Scan for the cell matching the given text and deliver its [X, Y] coordinate at center. 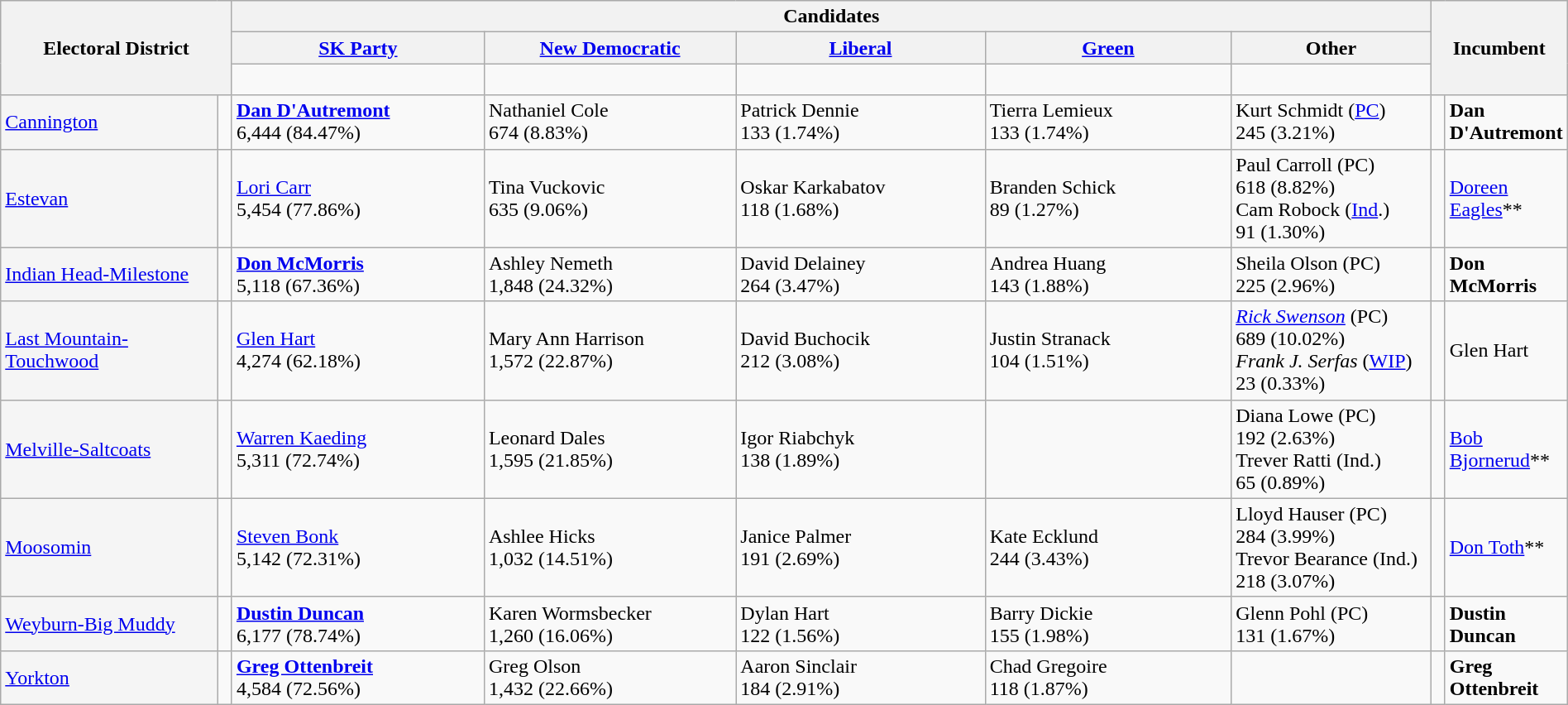
Incumbent [1499, 48]
David Buchocik212 (3.08%) [860, 351]
Tierra Lemieux133 (1.74%) [1108, 122]
Branden Schick89 (1.27%) [1108, 199]
Glen Hart [1506, 351]
Indian Head-Milestone [109, 275]
Melville-Saltcoats [109, 448]
Candidates [831, 17]
Greg Olson1,432 (22.66%) [610, 677]
Electoral District [117, 48]
Leonard Dales1,595 (21.85%) [610, 448]
Steven Bonk5,142 (72.31%) [357, 548]
Janice Palmer191 (2.69%) [860, 548]
David Delainey264 (3.47%) [860, 275]
Kate Ecklund244 (3.43%) [1108, 548]
Weyburn-Big Muddy [109, 624]
Ashley Nemeth1,848 (24.32%) [610, 275]
Karen Wormsbecker1,260 (16.06%) [610, 624]
Barry Dickie155 (1.98%) [1108, 624]
Tina Vuckovic635 (9.06%) [610, 199]
Patrick Dennie133 (1.74%) [860, 122]
Diana Lowe (PC)192 (2.63%)Trever Ratti (Ind.)65 (0.89%) [1331, 448]
Nathaniel Cole674 (8.83%) [610, 122]
Aaron Sinclair184 (2.91%) [860, 677]
Lori Carr5,454 (77.86%) [357, 199]
Don McMorris5,118 (67.36%) [357, 275]
Other [1331, 48]
Doreen Eagles** [1506, 199]
Glen Hart4,274 (62.18%) [357, 351]
Ashlee Hicks1,032 (14.51%) [610, 548]
Dustin Duncan [1506, 624]
Moosomin [109, 548]
Cannington [109, 122]
Kurt Schmidt (PC)245 (3.21%) [1331, 122]
Oskar Karkabatov118 (1.68%) [860, 199]
Igor Riabchyk138 (1.89%) [860, 448]
Chad Gregoire118 (1.87%) [1108, 677]
Paul Carroll (PC)618 (8.82%)Cam Robock (Ind.)91 (1.30%) [1331, 199]
Mary Ann Harrison1,572 (22.87%) [610, 351]
Dan D'Autremont [1506, 122]
Dustin Duncan6,177 (78.74%) [357, 624]
Dylan Hart122 (1.56%) [860, 624]
Lloyd Hauser (PC)284 (3.99%)Trevor Bearance (Ind.)218 (3.07%) [1331, 548]
New Democratic [610, 48]
Green [1108, 48]
SK Party [357, 48]
Estevan [109, 199]
Last Mountain-Touchwood [109, 351]
Greg Ottenbreit4,584 (72.56%) [357, 677]
Dan D'Autremont6,444 (84.47%) [357, 122]
Rick Swenson (PC)689 (10.02%)Frank J. Serfas (WIP)23 (0.33%) [1331, 351]
Glenn Pohl (PC)131 (1.67%) [1331, 624]
Justin Stranack104 (1.51%) [1108, 351]
Bob Bjornerud** [1506, 448]
Don McMorris [1506, 275]
Andrea Huang143 (1.88%) [1108, 275]
Warren Kaeding5,311 (72.74%) [357, 448]
Sheila Olson (PC)225 (2.96%) [1331, 275]
Greg Ottenbreit [1506, 677]
Don Toth** [1506, 548]
Liberal [860, 48]
Yorkton [109, 677]
